From the cell containing the given text, extract its center point as (x, y) coordinate. 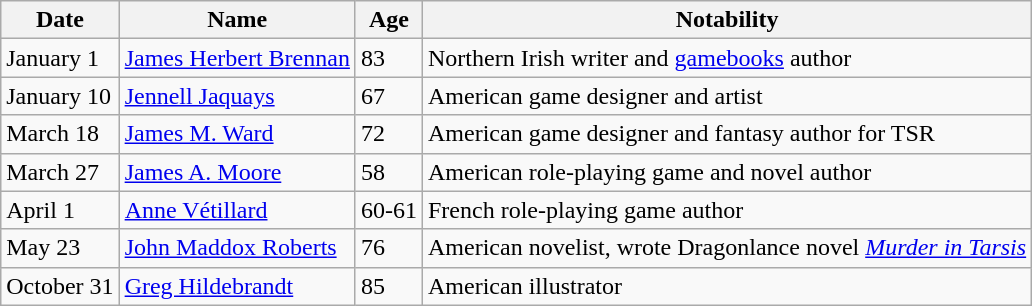
76 (388, 248)
March 18 (60, 134)
American game designer and fantasy author for TSR (726, 134)
72 (388, 134)
American game designer and artist (726, 96)
May 23 (60, 248)
January 10 (60, 96)
March 27 (60, 172)
James A. Moore (237, 172)
French role-playing game author (726, 210)
American novelist, wrote Dragonlance novel Murder in Tarsis (726, 248)
Greg Hildebrandt (237, 286)
American illustrator (726, 286)
85 (388, 286)
Name (237, 20)
American role-playing game and novel author (726, 172)
January 1 (60, 58)
Anne Vétillard (237, 210)
Jennell Jaquays (237, 96)
83 (388, 58)
October 31 (60, 286)
67 (388, 96)
Northern Irish writer and gamebooks author (726, 58)
John Maddox Roberts (237, 248)
Age (388, 20)
James M. Ward (237, 134)
58 (388, 172)
Notability (726, 20)
James Herbert Brennan (237, 58)
60-61 (388, 210)
Date (60, 20)
April 1 (60, 210)
